Return the [x, y] coordinate for the center point of the cell that contains the specified text.  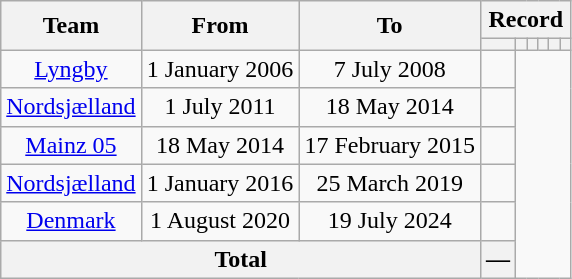
1 January 2016 [220, 183]
Lyngby [71, 69]
— [498, 259]
Team [71, 26]
From [220, 26]
1 January 2006 [220, 69]
17 February 2015 [390, 145]
Mainz 05 [71, 145]
19 July 2024 [390, 221]
To [390, 26]
1 August 2020 [220, 221]
25 March 2019 [390, 183]
7 July 2008 [390, 69]
Total [241, 259]
Denmark [71, 221]
1 July 2011 [220, 107]
Record [526, 20]
